From the cell containing the given text, extract its center point as [X, Y] coordinate. 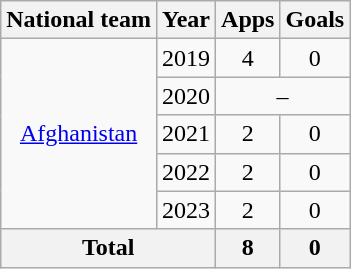
4 [248, 58]
Year [186, 20]
Goals [315, 20]
– [283, 96]
Total [108, 248]
2020 [186, 96]
Apps [248, 20]
Afghanistan [79, 134]
2023 [186, 210]
2019 [186, 58]
National team [79, 20]
8 [248, 248]
2022 [186, 172]
2021 [186, 134]
